Output the (X, Y) coordinate of the center of the cell containing the given text.  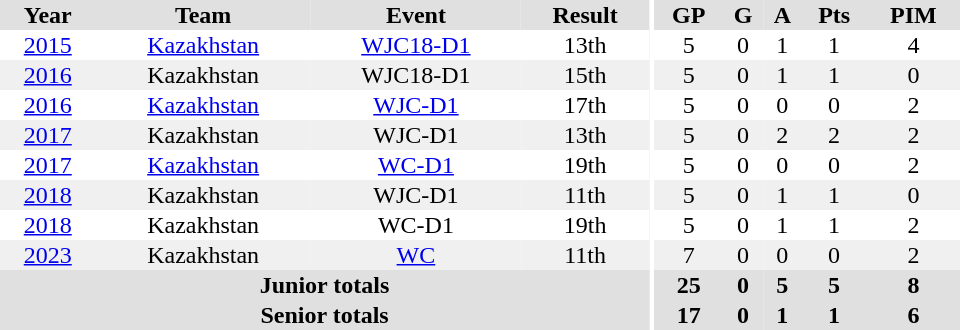
A (782, 15)
8 (914, 285)
17 (689, 315)
Junior totals (324, 285)
2015 (48, 45)
WC (416, 255)
7 (689, 255)
Year (48, 15)
Result (585, 15)
Team (202, 15)
Senior totals (324, 315)
PIM (914, 15)
17th (585, 105)
GP (689, 15)
4 (914, 45)
25 (689, 285)
6 (914, 315)
G (744, 15)
15th (585, 75)
Pts (834, 15)
2023 (48, 255)
Event (416, 15)
